Extract the (X, Y) coordinate from the center of the cell holding the provided text.  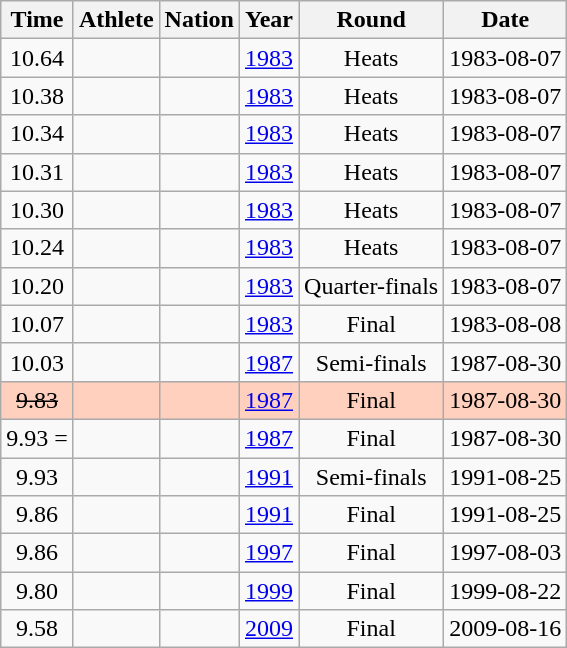
9.93 = (38, 438)
Round (372, 20)
10.07 (38, 324)
9.93 (38, 477)
1997-08-03 (506, 553)
10.31 (38, 172)
10.38 (38, 96)
2009-08-16 (506, 629)
9.80 (38, 591)
Year (268, 20)
Quarter-finals (372, 286)
1983-08-08 (506, 324)
1997 (268, 553)
10.20 (38, 286)
Date (506, 20)
2009 (268, 629)
Time (38, 20)
Athlete (116, 20)
1999 (268, 591)
9.58 (38, 629)
10.30 (38, 210)
10.03 (38, 362)
10.24 (38, 248)
10.34 (38, 134)
1999-08-22 (506, 591)
10.64 (38, 58)
Nation (199, 20)
9.83 (38, 400)
